Scan for the cell matching the given text and deliver its (X, Y) coordinate at center. 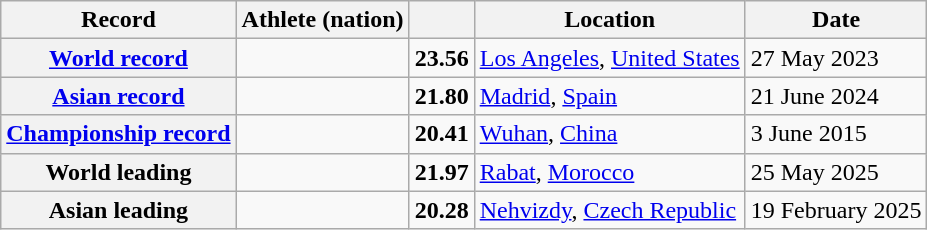
World leading (118, 172)
21.97 (442, 172)
Record (118, 20)
Asian leading (118, 210)
Asian record (118, 96)
Nehvizdy, Czech Republic (610, 210)
25 May 2025 (836, 172)
23.56 (442, 58)
27 May 2023 (836, 58)
3 June 2015 (836, 134)
Location (610, 20)
Date (836, 20)
Los Angeles, United States (610, 58)
Wuhan, China (610, 134)
20.28 (442, 210)
World record (118, 58)
Rabat, Morocco (610, 172)
21 June 2024 (836, 96)
Madrid, Spain (610, 96)
21.80 (442, 96)
19 February 2025 (836, 210)
Athlete (nation) (322, 20)
Championship record (118, 134)
20.41 (442, 134)
